Determine the (x, y) coordinate at the center of the cell enclosing the given text.  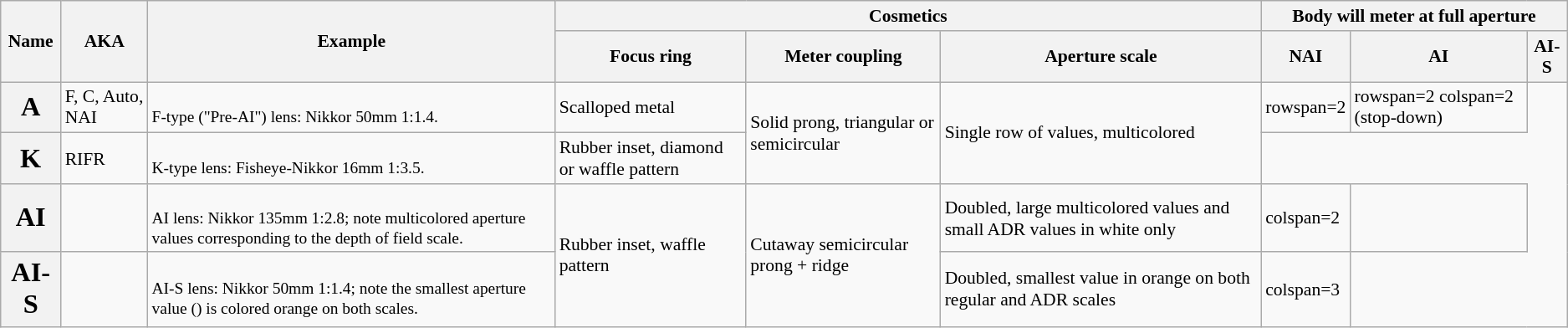
Scalloped metal (651, 107)
Solid prong, triangular or semicircular (843, 133)
Doubled, large multicolored values and small ADR values in white only (1101, 218)
colspan=2 (1305, 218)
Rubber inset, diamond or waffle pattern (651, 159)
Focus ring (651, 57)
Cutaway semicircular prong + ridge (843, 256)
K-type lens: Fisheye-Nikkor 16mm 1:3.5. (351, 159)
AI lens: Nikkor 135mm 1:2.8; note multicolored aperture values corresponding to the depth of field scale. (351, 218)
AI-S lens: Nikkor 50mm 1:1.4; note the smallest aperture value () is colored orange on both scales. (351, 290)
F, C, Auto, NAI (105, 107)
Cosmetics (908, 16)
colspan=3 (1305, 290)
Single row of values, multicolored (1101, 133)
RIFR (105, 159)
Example (351, 42)
Aperture scale (1101, 57)
rowspan=2 colspan=2 (stop-down) (1438, 107)
Doubled, smallest value in orange on both regular and ADR scales (1101, 290)
Meter coupling (843, 57)
Name (31, 42)
Rubber inset, waffle pattern (651, 256)
Body will meter at full aperture (1413, 16)
F-type ("Pre-AI") lens: Nikkor 50mm 1:1.4. (351, 107)
K (31, 159)
A (31, 107)
NAI (1305, 57)
AKA (105, 42)
rowspan=2 (1305, 107)
